From the cell containing the given text, extract its center point as (x, y) coordinate. 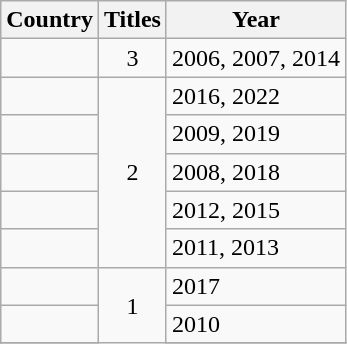
Titles (132, 20)
3 (132, 58)
Country (50, 20)
2016, 2022 (256, 96)
1 (132, 305)
2 (132, 172)
2006, 2007, 2014 (256, 58)
2008, 2018 (256, 172)
2009, 2019 (256, 134)
2017 (256, 286)
2010 (256, 324)
Year (256, 20)
2012, 2015 (256, 210)
2011, 2013 (256, 248)
